Find where the given text appears and provide that cell's center as [X, Y] coordinate. 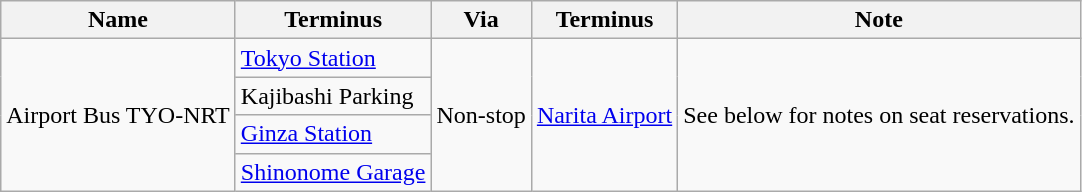
Airport Bus TYO-NRT [118, 115]
Narita Airport [604, 115]
Non-stop [481, 115]
Kajibashi Parking [333, 96]
Shinonome Garage [333, 172]
Tokyo Station [333, 58]
Via [481, 20]
Name [118, 20]
Note [879, 20]
Ginza Station [333, 134]
See below for notes on seat reservations. [879, 115]
